Extract the [x, y] coordinate from the center of the cell holding the provided text.  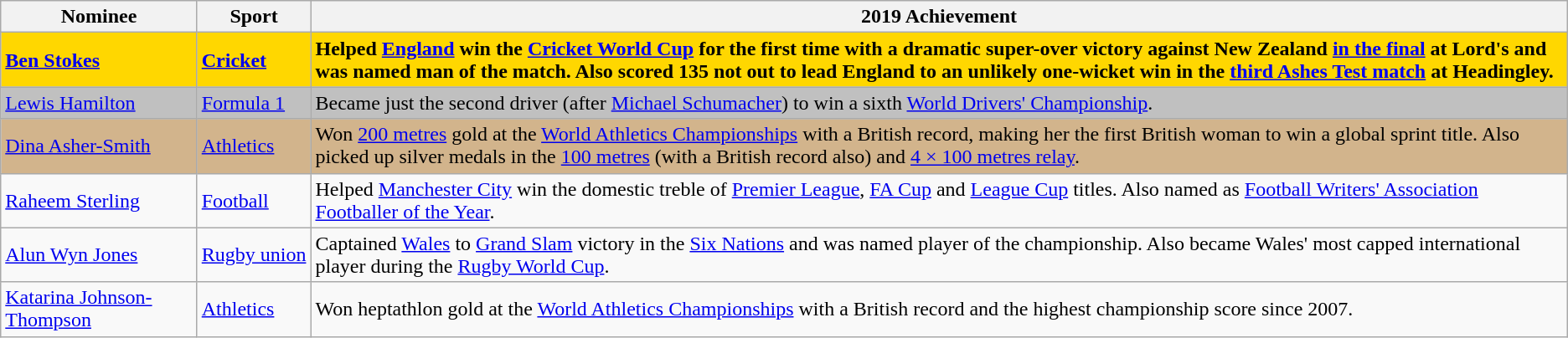
2019 Achievement [939, 17]
Cricket [254, 60]
Became just the second driver (after Michael Schumacher) to win a sixth World Drivers' Championship. [939, 103]
Dina Asher-Smith [99, 146]
Nominee [99, 17]
Won heptathlon gold at the World Athletics Championships with a British record and the highest championship score since 2007. [939, 310]
Katarina Johnson-Thompson [99, 310]
Alun Wyn Jones [99, 254]
Rugby union [254, 254]
Sport [254, 17]
Football [254, 201]
Lewis Hamilton [99, 103]
Formula 1 [254, 103]
Ben Stokes [99, 60]
Raheem Sterling [99, 201]
